Return (X, Y) of the center of cell containing provided text 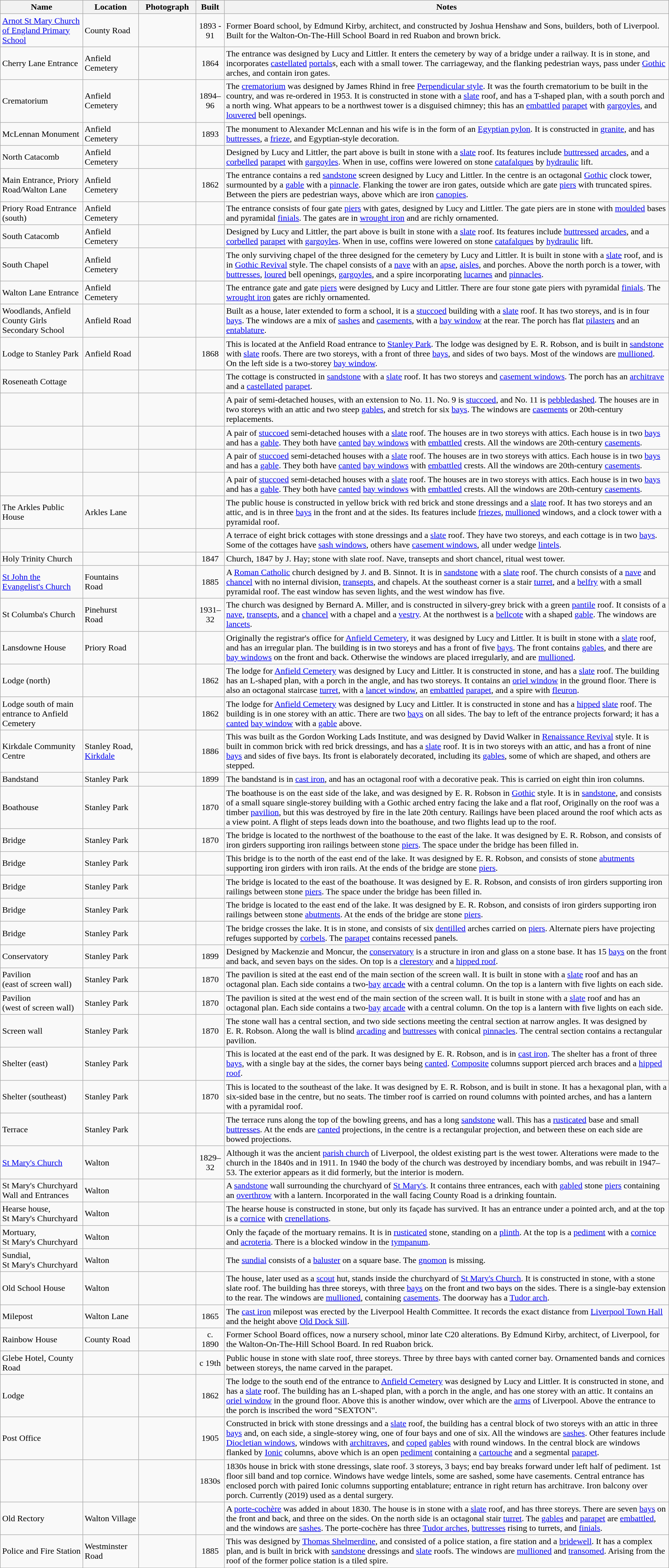
Terrace (41, 1129)
Holy Trinity Church (41, 559)
Shelter (east) (41, 1064)
1830s (210, 1481)
1893 (210, 134)
Screen wall (41, 1031)
c 19th (210, 1363)
Main Entrance, Priory Road/Walton Lane (41, 185)
Crematorium (41, 101)
1893 - 91 (210, 30)
Location (111, 7)
Photograph (167, 7)
Cherry Lane Entrance (41, 63)
McLennan Monument (41, 134)
Church, 1847 by J. Hay; stone with slate roof. Nave, transepts and short chancel, ritual west tower. (446, 559)
Lodge (north) (41, 680)
Pavilion(west of screen wall) (41, 1003)
Rainbow House (41, 1339)
Boathouse (41, 807)
Milepost (41, 1317)
1931–32 (210, 615)
South Chapel (41, 264)
Arkles Lane (111, 512)
Walton Village (111, 1518)
Built (210, 7)
Pinehurst Road (111, 615)
Mortuary,St Mary's Churchyard (41, 1237)
Lodge south of main entrance to Anfield Cemetery (41, 713)
Priory Road (111, 648)
Arnot St Mary Church of England Primary School (41, 30)
Post Office (41, 1438)
South Catacomb (41, 236)
The bandstand is in cast iron, and has an octagonal roof with a decorative peak. This is carried on eight thin iron columns. (446, 779)
Bandstand (41, 779)
Shelter (southeast) (41, 1097)
The Arkles Public House (41, 512)
Woodlands, Anfield County Girls Secondary School (41, 320)
Lodge (41, 1396)
1829–32 (210, 1162)
Kirkdale Community Centre (41, 751)
St Columba's Church (41, 615)
Glebe Hotel, County Road (41, 1363)
Sundial,St Mary's Churchyard (41, 1260)
Old School House (41, 1288)
St Mary's Church (41, 1162)
Name (41, 7)
Walton Lane (111, 1317)
1847 (210, 559)
1886 (210, 751)
1868 (210, 354)
1894–96 (210, 101)
Hearse house,St Mary's Churchyard (41, 1214)
Roseneath Cottage (41, 381)
The sundial consists of a baluster on a square base. The gnomon is missing. (446, 1260)
c. 1890 (210, 1339)
Conservatory (41, 957)
Lodge to Stanley Park (41, 354)
St John the Evangelist's Church (41, 582)
1905 (210, 1438)
1865 (210, 1317)
North Catacomb (41, 157)
Lansdowne House (41, 648)
Priory Road Entrance (south) (41, 213)
St Mary's Churchyard Wall and Entrances (41, 1190)
Walton Lane Entrance (41, 292)
Westminster Road (111, 1551)
1864 (210, 63)
Stanley Road, Kirkdale (111, 751)
Pavilion(east of screen wall) (41, 979)
Old Rectory (41, 1518)
Police and Fire Station (41, 1551)
Fountains Road (111, 582)
Notes (446, 7)
